Determine the (X, Y) coordinate at the center of the cell enclosing the given text.  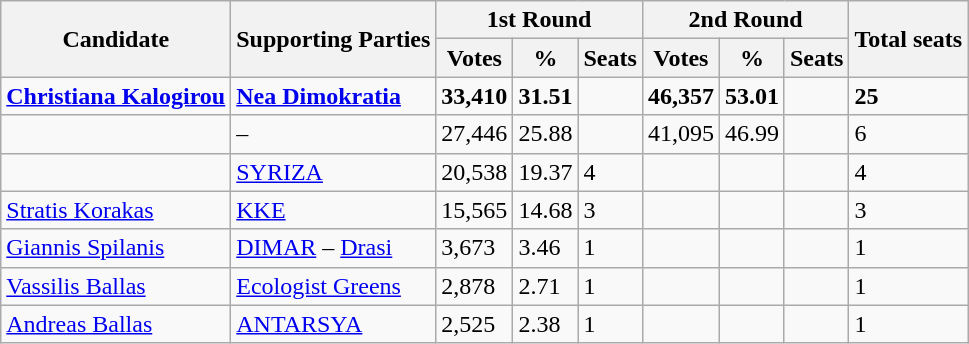
Vassilis Ballas (116, 286)
SYRIZA (334, 172)
Andreas Ballas (116, 324)
Giannis Spilanis (116, 248)
Candidate (116, 39)
Stratis Korakas (116, 210)
2,878 (474, 286)
2,525 (474, 324)
27,446 (474, 134)
25 (908, 96)
53.01 (752, 96)
Ecologist Greens (334, 286)
3,673 (474, 248)
KKE (334, 210)
Total seats (908, 39)
DIMAR – Drasi (334, 248)
33,410 (474, 96)
2.71 (546, 286)
46.99 (752, 134)
14.68 (546, 210)
25.88 (546, 134)
ANTARSYA (334, 324)
31.51 (546, 96)
Christiana Kalogirou (116, 96)
15,565 (474, 210)
3.46 (546, 248)
6 (908, 134)
1st Round (540, 20)
2.38 (546, 324)
– (334, 134)
20,538 (474, 172)
41,095 (680, 134)
2nd Round (746, 20)
19.37 (546, 172)
46,357 (680, 96)
Supporting Parties (334, 39)
Nea Dimokratia (334, 96)
